Return the [x, y] coordinate for the center point of the cell that contains the specified text.  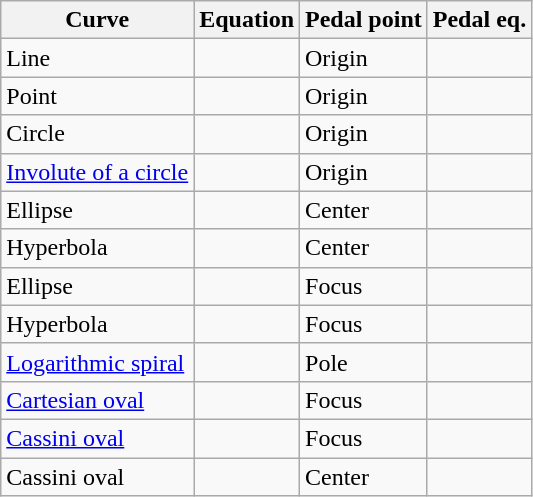
Pedal eq. [479, 20]
Cartesian oval [98, 400]
Pole [364, 362]
Logarithmic spiral [98, 362]
Line [98, 58]
Curve [98, 20]
Equation [247, 20]
Circle [98, 134]
Involute of a circle [98, 172]
Point [98, 96]
Pedal point [364, 20]
